Pinpoint the cell where the given text exists, returning its [X, Y] midpoint coordinate. 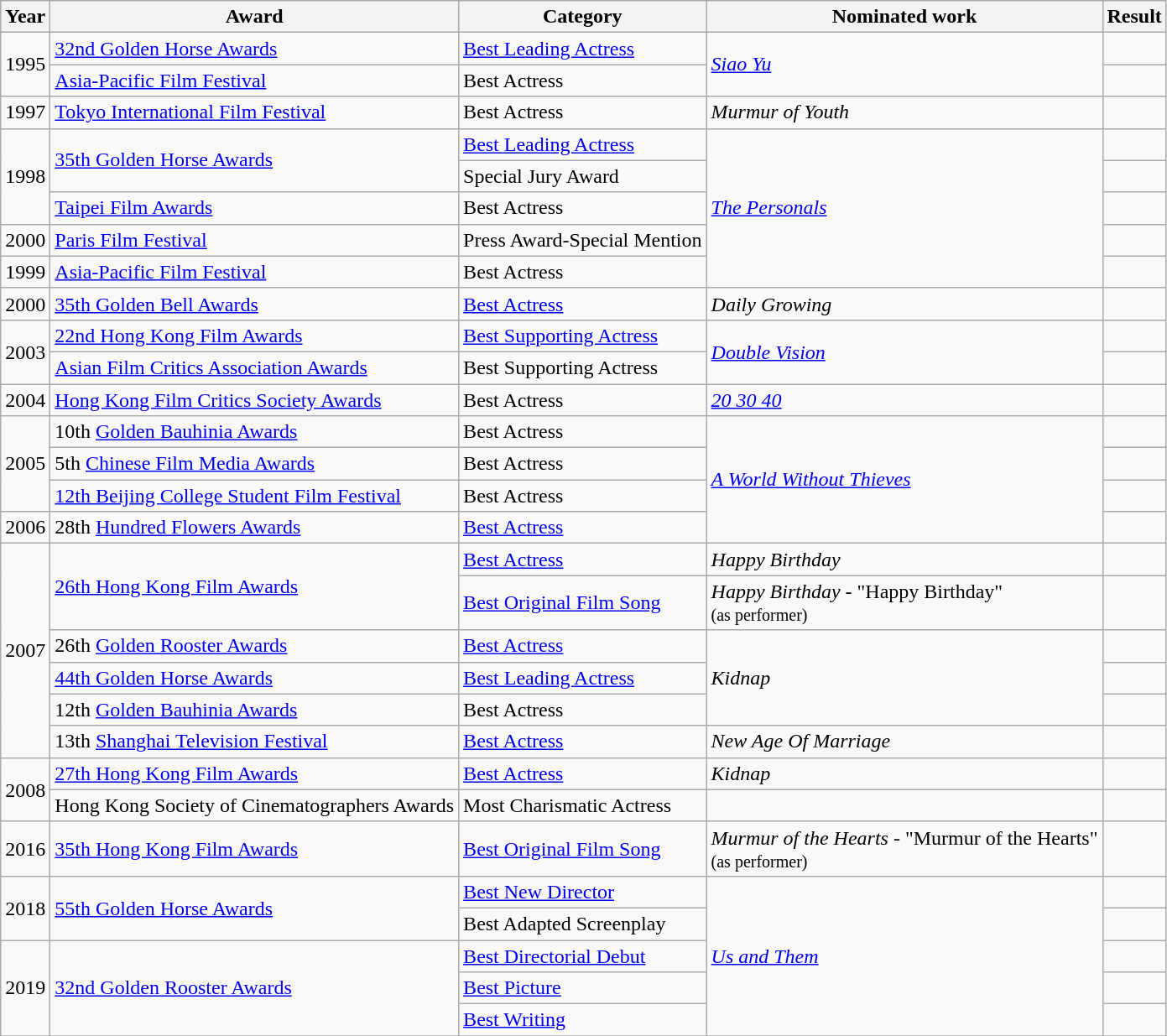
55th Golden Horse Awards [255, 908]
Siao Yu [904, 65]
The Personals [904, 208]
2006 [25, 528]
35th Golden Bell Awards [255, 304]
12th Golden Bauhinia Awards [255, 710]
35th Golden Horse Awards [255, 160]
22nd Hong Kong Film Awards [255, 336]
5th Chinese Film Media Awards [255, 464]
2004 [25, 400]
44th Golden Horse Awards [255, 678]
13th Shanghai Television Festival [255, 742]
32nd Golden Rooster Awards [255, 987]
New Age Of Marriage [904, 742]
Hong Kong Film Critics Society Awards [255, 400]
10th Golden Bauhinia Awards [255, 432]
26th Golden Rooster Awards [255, 646]
Press Award-Special Mention [582, 240]
1999 [25, 272]
27th Hong Kong Film Awards [255, 773]
Daily Growing [904, 304]
Happy Birthday [904, 560]
Tokyo International Film Festival [255, 112]
Result [1134, 17]
Nominated work [904, 17]
Paris Film Festival [255, 240]
Award [255, 17]
Best Adapted Screenplay [582, 924]
Best Directorial Debut [582, 955]
1998 [25, 176]
26th Hong Kong Film Awards [255, 587]
Best Writing [582, 1020]
A World Without Thieves [904, 480]
Us and Them [904, 955]
2018 [25, 908]
Best New Director [582, 892]
Taipei Film Awards [255, 208]
Special Jury Award [582, 176]
Most Charismatic Actress [582, 805]
Murmur of Youth [904, 112]
Hong Kong Society of Cinematographers Awards [255, 805]
Year [25, 17]
2005 [25, 464]
2007 [25, 651]
32nd Golden Horse Awards [255, 49]
Murmur of the Hearts - "Murmur of the Hearts" (as performer) [904, 849]
2019 [25, 987]
2016 [25, 849]
2003 [25, 351]
Asian Film Critics Association Awards [255, 367]
1995 [25, 65]
Happy Birthday - "Happy Birthday"(as performer) [904, 602]
20 30 40 [904, 400]
28th Hundred Flowers Awards [255, 528]
Category [582, 17]
1997 [25, 112]
Best Picture [582, 988]
Double Vision [904, 351]
12th Beijing College Student Film Festival [255, 496]
35th Hong Kong Film Awards [255, 849]
2008 [25, 789]
